Return (x, y) of the center of cell containing provided text 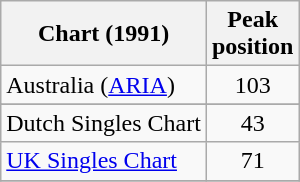
71 (252, 161)
Dutch Singles Chart (104, 123)
103 (252, 85)
Chart (1991) (104, 34)
Peakposition (252, 34)
Australia (ARIA) (104, 85)
UK Singles Chart (104, 161)
43 (252, 123)
